Provide the [x, y] coordinate of the cell's center where the given text is located.  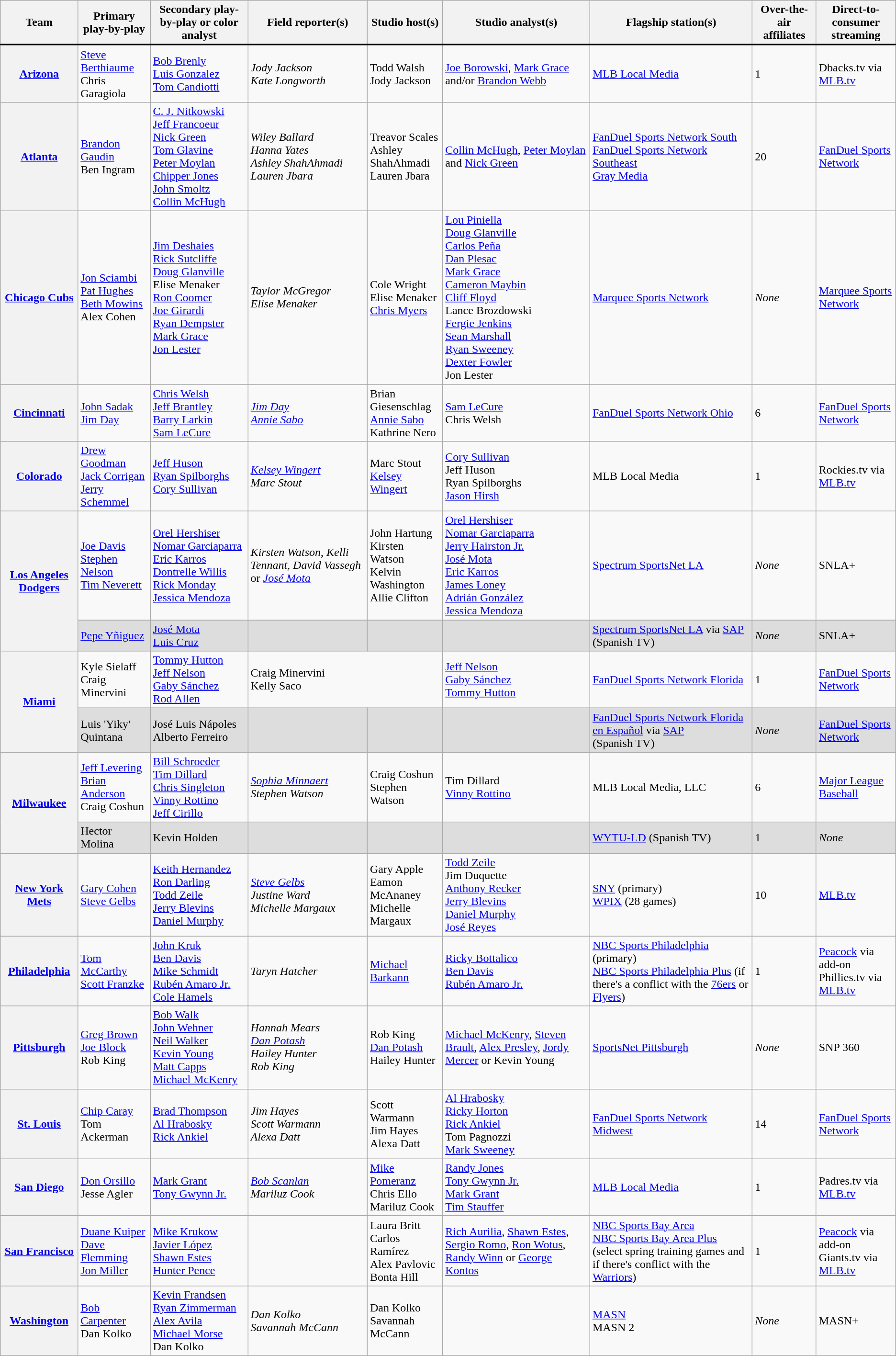
Kirsten Watson, Kelli Tennant, David Vassegh or José Mota [307, 566]
MASN+ [856, 1321]
Hector Molina [114, 838]
Steve Berthiaume Chris Garagiola [114, 74]
MLB Local Media, LLC [671, 787]
Chris Welsh Jeff Brantley Barry Larkin Sam LeCure [199, 413]
Bob Walk John Wehner Neil Walker Kevin Young Matt Capps Michael McKenry [199, 1048]
Dbacks.tv via MLB.tv [856, 74]
Pepe Yñiguez [114, 636]
NBC Sports Philadelphia (primary)NBC Sports Philadelphia Plus (if there's a conflict with the 76ers or Flyers) [671, 971]
Peacock via add-onGiants.tv via MLB.tv [856, 1251]
Gary Cohen Steve Gelbs [114, 894]
Philadelphia [39, 971]
Mike Krukow Javier López Shawn Estes Hunter Pence [199, 1251]
FanDuel Sports Network Florida en Español via SAP(Spanish TV) [671, 730]
Direct-to-consumer streaming [856, 23]
Taylor McGregor Elise Menaker [307, 297]
Bob Carpenter Dan Kolko [114, 1321]
Craig Coshun Stephen Watson [405, 787]
MLB.tv [856, 894]
Kelsey Wingert Marc Stout [307, 476]
Tim Dillard Vinny Rottino [516, 787]
Collin McHugh, Peter Moylan and Nick Green [516, 156]
Bob Scanlan Mariluz Cook [307, 1187]
Craig MinerviniKelly Saco [346, 680]
Kevin Frandsen Ryan Zimmerman Alex Avila Michael Morse Dan Kolko [199, 1321]
Spectrum SportsNet LA via SAP(Spanish TV) [671, 636]
Washington [39, 1321]
Drew Goodman Jack Corrigan Jerry Schemmel [114, 476]
Los Angeles Dodgers [39, 581]
St. Louis [39, 1124]
Cole Wright Elise Menaker Chris Myers [405, 297]
John Kruk Ben Davis Mike Schmidt Rubén Amaro Jr. Cole Hamels [199, 971]
Milwaukee [39, 802]
Team [39, 23]
Chip Caray Tom Ackerman [114, 1124]
FanDuel Sports Network Midwest [671, 1124]
Kyle Sielaff Craig Minervini [114, 680]
New York Mets [39, 894]
Ricky Bottalico Ben Davis Rubén Amaro Jr. [516, 971]
Atlanta [39, 156]
José Luis Nápoles Alberto Ferreiro [199, 730]
Peacock via add-onPhillies.tv via MLB.tv [856, 971]
FanDuel Sports Network Florida [671, 680]
Sam LeCure Chris Welsh [516, 413]
Orel Hershiser Nomar Garciaparra Jerry Hairston Jr. José Mota Eric Karros James Loney Adrián González Jessica Mendoza [516, 566]
Keith Hernandez Ron Darling Todd Zeile Jerry Blevins Daniel Murphy [199, 894]
Todd Walsh Jody Jackson [405, 74]
Hannah Mears Dan Potash Hailey Hunter Rob King [307, 1048]
Michael McKenry, Steven Brault, Alex Presley, Jordy Mercer or Kevin Young [516, 1048]
Major League Baseball [856, 787]
Al Hrabosky Ricky Horton Rick Ankiel Tom Pagnozzi Mark Sweeney [516, 1124]
Bill Schroeder Tim Dillard Chris Singleton Vinny Rottino Jeff Cirillo [199, 787]
Jim Day Annie Sabo [307, 413]
Brandon Gaudin Ben Ingram [114, 156]
Colorado [39, 476]
Cincinnati [39, 413]
John Hartung Kirsten Watson Kelvin Washington Allie Clifton [405, 566]
10 [784, 894]
Miami [39, 702]
Wiley Ballard Hanna Yates Ashley ShahAhmadi Lauren Jbara [307, 156]
Scott Warmann Jim Hayes Alexa Datt [405, 1124]
Jeff Huson Ryan Spilborghs Cory Sullivan [199, 476]
Sophia Minnaert Stephen Watson [307, 787]
Cory Sullivan Jeff Huson Ryan Spilborghs Jason Hirsh [516, 476]
John Sadak Jim Day [114, 413]
Chicago Cubs [39, 297]
Tom McCarthy Scott Franzke [114, 971]
C. J. Nitkowski Jeff Francoeur Nick Green Tom Glavine Peter Moylan Chipper Jones John Smoltz Collin McHugh [199, 156]
Jim Deshaies Rick Sutcliffe Doug Glanville Elise Menaker Ron Coomer Joe Girardi Ryan Dempster Mark Grace Jon Lester [199, 297]
Rockies.tv via MLB.tv [856, 476]
Padres.tv via MLB.tv [856, 1187]
Duane Kuiper Dave Flemming Jon Miller [114, 1251]
NBC Sports Bay AreaNBC Sports Bay Area Plus (select spring training games and if there's conflict with the Warriors) [671, 1251]
Orel Hershiser Nomar Garciaparra Eric Karros Dontrelle Willis Rick Monday Jessica Mendoza [199, 566]
Arizona [39, 74]
Luis 'Yiky' Quintana [114, 730]
José Mota Luis Cruz [199, 636]
Rich Aurilia, Shawn Estes, Sergio Romo, Ron Wotus, Randy Winn or George Kontos [516, 1251]
20 [784, 156]
Randy Jones Tony Gwynn Jr. Mark Grant Tim Stauffer [516, 1187]
Brad Thompson Al Hrabosky Rick Ankiel [199, 1124]
Dan KolkoSavannah McCann [405, 1321]
Tommy Hutton Jeff Nelson Gaby Sánchez Rod Allen [199, 680]
Bob Brenly Luis Gonzalez Tom Candiotti [199, 74]
Jon Sciambi Pat Hughes Beth Mowins Alex Cohen [114, 297]
Todd Zeile Jim Duquette Anthony Recker Jerry Blevins Daniel Murphy José Reyes [516, 894]
Mark Grant Tony Gwynn Jr. [199, 1187]
Primary play-by-play [114, 23]
FanDuel Sports Network Ohio [671, 413]
San Diego [39, 1187]
FanDuel Sports Network SouthFanDuel Sports Network SoutheastGray Media [671, 156]
Rob King Dan Potash Hailey Hunter [405, 1048]
Jody Jackson Kate Longworth [307, 74]
Jeff Nelson Gaby Sánchez Tommy Hutton [516, 680]
Jeff Levering Brian Anderson Craig Coshun [114, 787]
Steve Gelbs Justine Ward Michelle Margaux [307, 894]
San Francisco [39, 1251]
Kevin Holden [199, 838]
Michael Barkann [405, 971]
Taryn Hatcher [307, 971]
SNY (primary)WPIX (28 games) [671, 894]
WYTU-LD (Spanish TV) [671, 838]
Jim Hayes Scott Warmann Alexa Datt [307, 1124]
14 [784, 1124]
Joe Borowski, Mark Grace and/or Brandon Webb [516, 74]
Joe Davis Stephen Nelson Tim Neverett [114, 566]
Laura Britt Carlos Ramírez Alex Pavlovic Bonta Hill [405, 1251]
Spectrum SportsNet LA [671, 566]
Studio analyst(s) [516, 23]
Mike Pomeranz Chris Ello Mariluz Cook [405, 1187]
Secondary play-by-play or color analyst [199, 23]
Dan Kolko Savannah McCann [307, 1321]
Field reporter(s) [307, 23]
Gary Apple Eamon McAnaney Michelle Margaux [405, 894]
Marc Stout Kelsey Wingert [405, 476]
Greg Brown Joe Block Rob King [114, 1048]
Treavor Scales Ashley ShahAhmadi Lauren Jbara [405, 156]
SportsNet Pittsburgh [671, 1048]
Over-the-air affiliates [784, 23]
Don Orsillo Jesse Agler [114, 1187]
Flagship station(s) [671, 23]
Pittsburgh [39, 1048]
SNP 360 [856, 1048]
Studio host(s) [405, 23]
Brian Giesenschlag Annie Sabo Kathrine Nero [405, 413]
MASNMASN 2 [671, 1321]
